Provide the (x, y) coordinate of the cell's center where the given text is located.  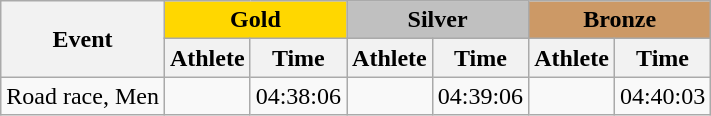
Road race, Men (83, 96)
Event (83, 39)
Gold (255, 20)
Silver (438, 20)
Bronze (620, 20)
04:39:06 (480, 96)
04:38:06 (298, 96)
04:40:03 (662, 96)
